From the cell containing the given text, extract its center point as (X, Y) coordinate. 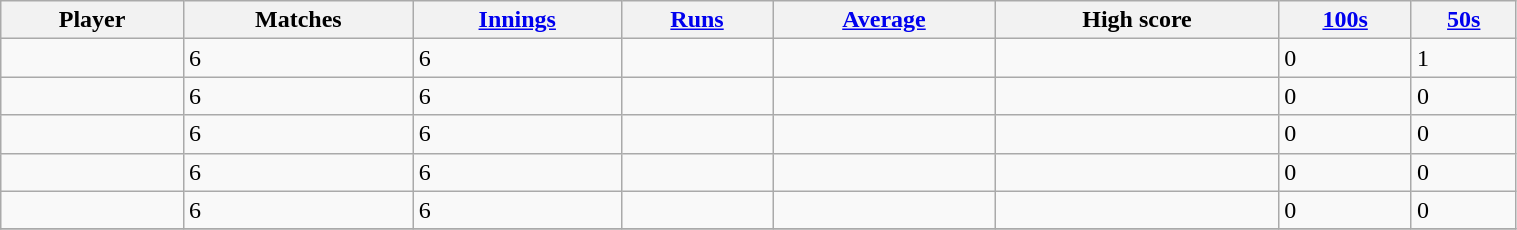
1 (1464, 58)
Innings (517, 20)
High score (1137, 20)
Player (92, 20)
50s (1464, 20)
Matches (298, 20)
Average (884, 20)
Runs (697, 20)
100s (1346, 20)
